Detect which cell encompasses the target text, then output its (X, Y) center coordinate. 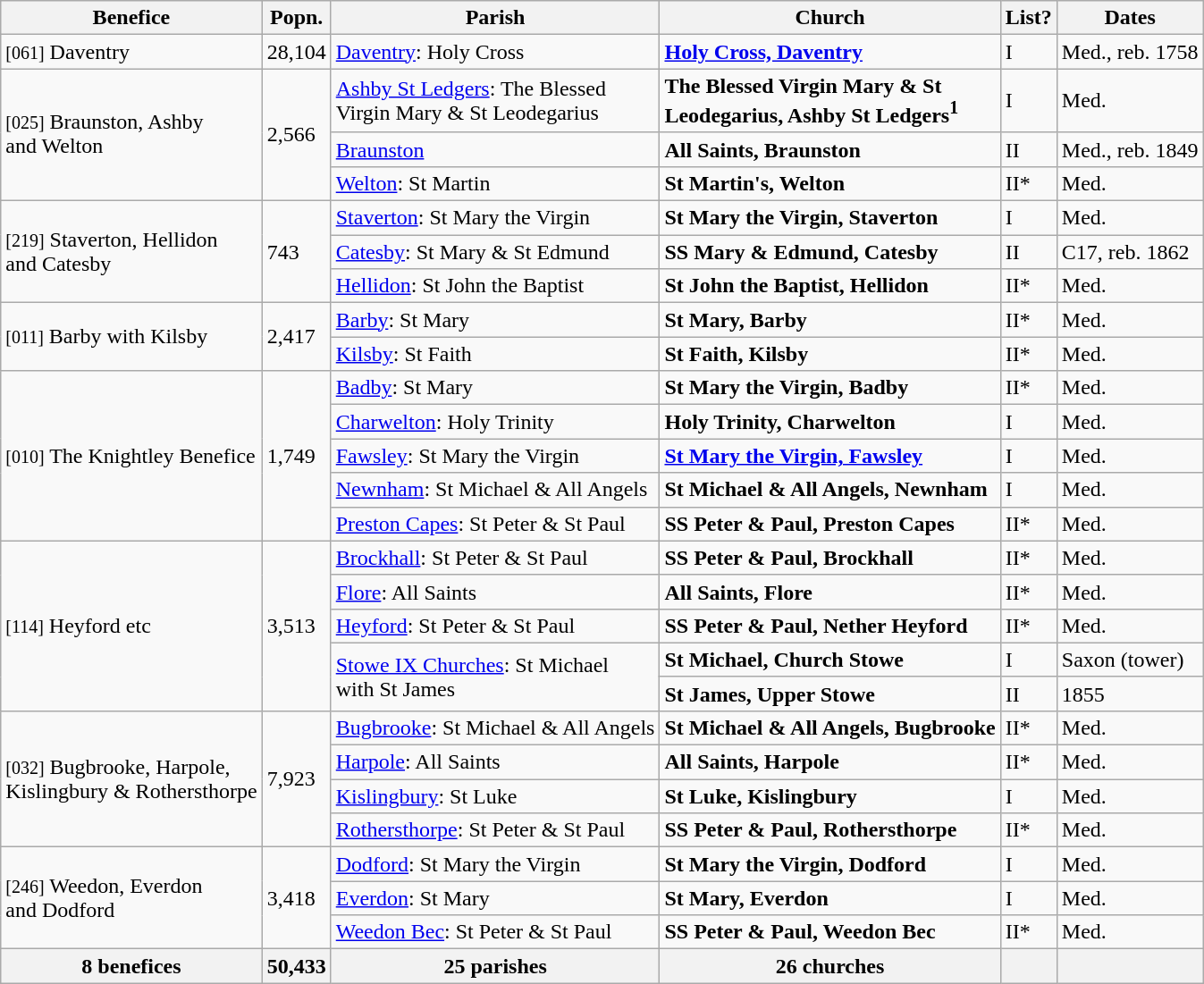
Parish (495, 18)
St Michael & All Angels, Bugbrooke (829, 727)
Ashby St Ledgers: The BlessedVirgin Mary & St Leodegarius (495, 101)
St Martin's, Welton (829, 183)
St Luke, Kislingbury (829, 796)
Med., reb. 1758 (1130, 52)
Barby: St Mary (495, 320)
SS Peter & Paul, Nether Heyford (829, 626)
743 (297, 252)
Dodford: St Mary the Virgin (495, 864)
28,104 (297, 52)
Hellidon: St John the Baptist (495, 286)
St Mary, Everdon (829, 898)
SS Peter & Paul, Weedon Bec (829, 932)
Med., reb. 1849 (1130, 149)
Everdon: St Mary (495, 898)
7,923 (297, 778)
8 benefices (131, 966)
St Michael & All Angels, Newnham (829, 490)
St James, Upper Stowe (829, 694)
List? (1028, 18)
St Faith, Kilsby (829, 354)
[011] Barby with Kilsby (131, 337)
SS Peter & Paul, Brockhall (829, 558)
Stowe IX Churches: St Michaelwith St James (495, 677)
The Blessed Virgin Mary & StLeodegarius, Ashby St Ledgers1 (829, 101)
All Saints, Harpole (829, 762)
St Mary, Barby (829, 320)
2,566 (297, 135)
[246] Weedon, Everdonand Dodford (131, 898)
[219] Staverton, Hellidonand Catesby (131, 252)
3,513 (297, 626)
2,417 (297, 337)
25 parishes (495, 966)
SS Peter & Paul, Rothersthorpe (829, 830)
Braunston (495, 149)
[032] Bugbrooke, Harpole,Kislingbury & Rothersthorpe (131, 778)
St Mary the Virgin, Badby (829, 388)
C17, reb. 1862 (1130, 252)
Heyford: St Peter & St Paul (495, 626)
All Saints, Braunston (829, 149)
Newnham: St Michael & All Angels (495, 490)
3,418 (297, 898)
[010] The Knightley Benefice (131, 456)
Daventry: Holy Cross (495, 52)
Staverton: St Mary the Virgin (495, 218)
SS Peter & Paul, Preston Capes (829, 524)
1,749 (297, 456)
Catesby: St Mary & St Edmund (495, 252)
[114] Heyford etc (131, 626)
Church (829, 18)
[061] Daventry (131, 52)
St Mary the Virgin, Fawsley (829, 456)
Kislingbury: St Luke (495, 796)
[025] Braunston, Ashbyand Welton (131, 135)
50,433 (297, 966)
1855 (1130, 694)
Dates (1130, 18)
Benefice (131, 18)
Charwelton: Holy Trinity (495, 422)
Weedon Bec: St Peter & St Paul (495, 932)
Holy Cross, Daventry (829, 52)
St John the Baptist, Hellidon (829, 286)
Fawsley: St Mary the Virgin (495, 456)
St Michael, Church Stowe (829, 660)
St Mary the Virgin, Staverton (829, 218)
Rothersthorpe: St Peter & St Paul (495, 830)
Brockhall: St Peter & St Paul (495, 558)
Saxon (tower) (1130, 660)
Preston Capes: St Peter & St Paul (495, 524)
Harpole: All Saints (495, 762)
St Mary the Virgin, Dodford (829, 864)
Kilsby: St Faith (495, 354)
Welton: St Martin (495, 183)
All Saints, Flore (829, 592)
Flore: All Saints (495, 592)
Bugbrooke: St Michael & All Angels (495, 727)
26 churches (829, 966)
Holy Trinity, Charwelton (829, 422)
Badby: St Mary (495, 388)
SS Mary & Edmund, Catesby (829, 252)
Popn. (297, 18)
